Output the [x, y] coordinate of the center of the cell containing the given text.  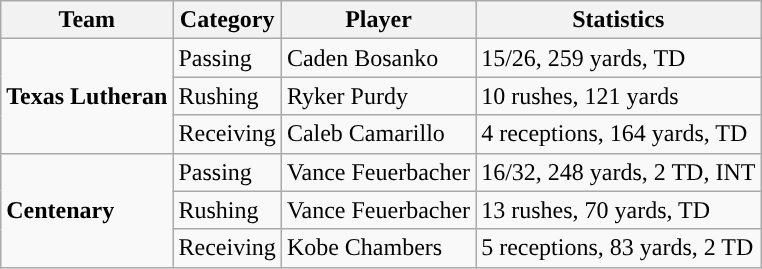
Category [227, 20]
Statistics [618, 20]
4 receptions, 164 yards, TD [618, 134]
Caleb Camarillo [378, 134]
Player [378, 20]
Kobe Chambers [378, 248]
5 receptions, 83 yards, 2 TD [618, 248]
10 rushes, 121 yards [618, 96]
Centenary [87, 210]
13 rushes, 70 yards, TD [618, 210]
Caden Bosanko [378, 58]
15/26, 259 yards, TD [618, 58]
16/32, 248 yards, 2 TD, INT [618, 172]
Ryker Purdy [378, 96]
Texas Lutheran [87, 96]
Team [87, 20]
